Return the [X, Y] coordinate for the center point of the cell that contains the specified text.  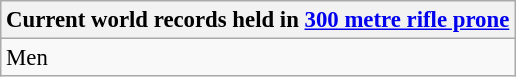
Current world records held in 300 metre rifle prone [258, 20]
Men [258, 58]
